Extract the (x, y) coordinate from the center of the cell holding the provided text.  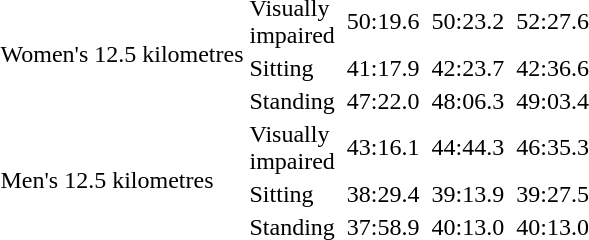
43:16.1 (383, 148)
42:23.7 (468, 68)
44:44.3 (468, 148)
47:22.0 (383, 101)
38:29.4 (383, 194)
48:06.3 (468, 101)
39:13.9 (468, 194)
Standing (292, 101)
41:17.9 (383, 68)
Visuallyimpaired (292, 148)
